Output the (x, y) coordinate of the center of the cell containing the given text.  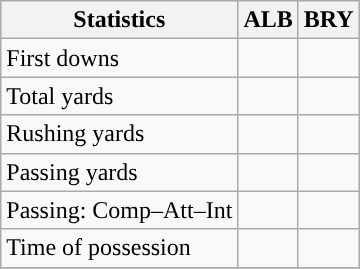
BRY (328, 20)
Time of possession (120, 248)
Passing: Comp–Att–Int (120, 210)
ALB (268, 20)
First downs (120, 58)
Total yards (120, 96)
Rushing yards (120, 134)
Passing yards (120, 172)
Statistics (120, 20)
